Return (x, y) of the center of cell containing provided text 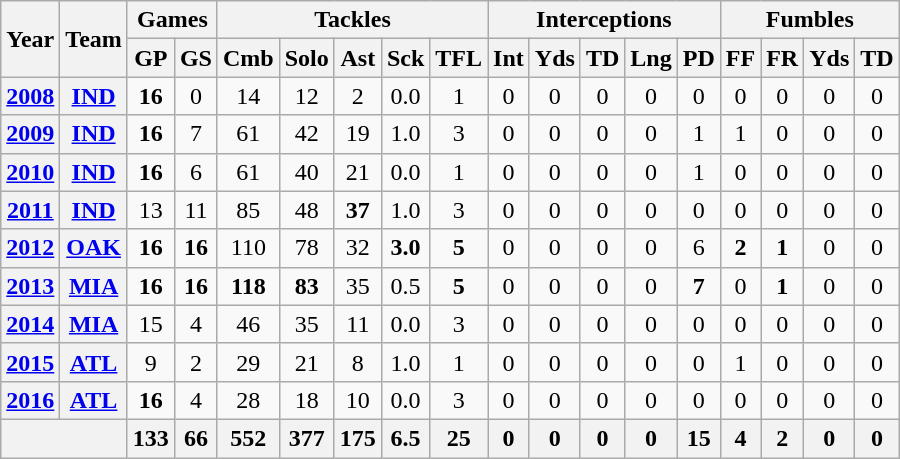
42 (306, 134)
78 (306, 248)
GS (196, 58)
Interceptions (604, 20)
0.5 (405, 286)
Lng (651, 58)
Int (509, 58)
10 (358, 400)
2016 (30, 400)
Year (30, 39)
85 (248, 210)
46 (248, 324)
552 (248, 438)
2012 (30, 248)
Fumbles (810, 20)
19 (358, 134)
2008 (30, 96)
66 (196, 438)
Tackles (352, 20)
6.5 (405, 438)
118 (248, 286)
Team (94, 39)
25 (459, 438)
2014 (30, 324)
37 (358, 210)
83 (306, 286)
29 (248, 362)
8 (358, 362)
Sck (405, 58)
9 (150, 362)
Solo (306, 58)
40 (306, 172)
FF (740, 58)
3.0 (405, 248)
2009 (30, 134)
TFL (459, 58)
12 (306, 96)
13 (150, 210)
FR (782, 58)
133 (150, 438)
48 (306, 210)
28 (248, 400)
Ast (358, 58)
18 (306, 400)
OAK (94, 248)
2011 (30, 210)
Cmb (248, 58)
110 (248, 248)
PD (698, 58)
Games (172, 20)
2010 (30, 172)
175 (358, 438)
2015 (30, 362)
2013 (30, 286)
377 (306, 438)
14 (248, 96)
GP (150, 58)
32 (358, 248)
